Capture the cell that displays the provided text and extract its [x, y] central coordinate. 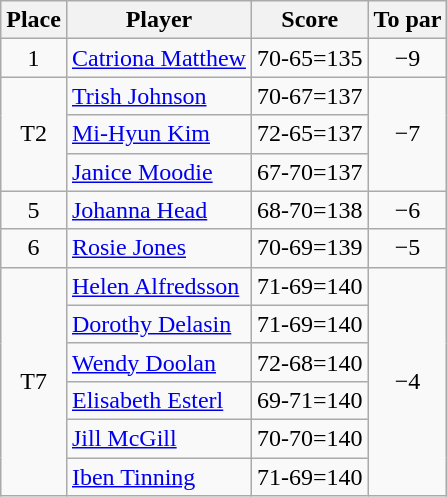
Score [310, 20]
70-67=137 [310, 96]
6 [34, 248]
Dorothy Delasin [158, 324]
Catriona Matthew [158, 58]
68-70=138 [310, 210]
Janice Moodie [158, 172]
72-65=137 [310, 134]
Elisabeth Esterl [158, 400]
70-70=140 [310, 438]
1 [34, 58]
Mi-Hyun Kim [158, 134]
Trish Johnson [158, 96]
To par [408, 20]
67-70=137 [310, 172]
T7 [34, 381]
−4 [408, 381]
Rosie Jones [158, 248]
T2 [34, 134]
−6 [408, 210]
Helen Alfredsson [158, 286]
5 [34, 210]
−9 [408, 58]
70-69=139 [310, 248]
72-68=140 [310, 362]
Iben Tinning [158, 477]
Johanna Head [158, 210]
Jill McGill [158, 438]
Wendy Doolan [158, 362]
69-71=140 [310, 400]
−7 [408, 134]
−5 [408, 248]
Player [158, 20]
70-65=135 [310, 58]
Place [34, 20]
